Identify which cell holds the provided text, then report its (x, y) central coordinate. 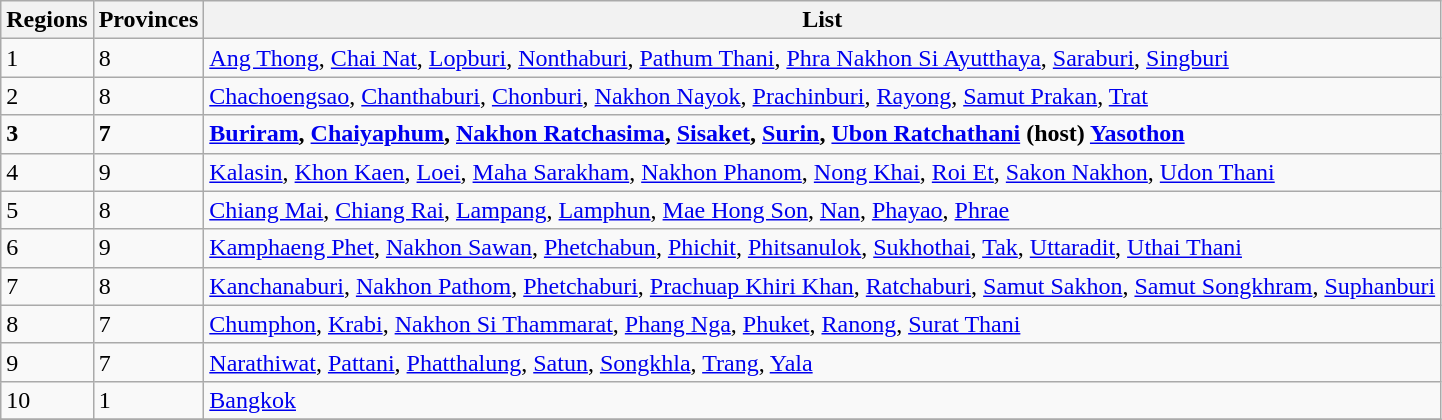
Narathiwat, Pattani, Phatthalung, Satun, Songkhla, Trang, Yala (822, 362)
10 (47, 400)
Chachoengsao, Chanthaburi, Chonburi, Nakhon Nayok, Prachinburi, Rayong, Samut Prakan, Trat (822, 96)
6 (47, 248)
Chiang Mai, Chiang Rai, Lampang, Lamphun, Mae Hong Son, Nan, Phayao, Phrae (822, 210)
Kamphaeng Phet, Nakhon Sawan, Phetchabun, Phichit, Phitsanulok, Sukhothai, Tak, Uttaradit, Uthai Thani (822, 248)
Bangkok (822, 400)
Chumphon, Krabi, Nakhon Si Thammarat, Phang Nga, Phuket, Ranong, Surat Thani (822, 324)
Regions (47, 20)
Kanchanaburi, Nakhon Pathom, Phetchaburi, Prachuap Khiri Khan, Ratchaburi, Samut Sakhon, Samut Songkhram, Suphanburi (822, 286)
2 (47, 96)
Ang Thong, Chai Nat, Lopburi, Nonthaburi, Pathum Thani, Phra Nakhon Si Ayutthaya, Saraburi, Singburi (822, 58)
5 (47, 210)
Buriram, Chaiyaphum, Nakhon Ratchasima, Sisaket, Surin, Ubon Ratchathani (host) Yasothon (822, 134)
4 (47, 172)
Kalasin, Khon Kaen, Loei, Maha Sarakham, Nakhon Phanom, Nong Khai, Roi Et, Sakon Nakhon, Udon Thani (822, 172)
Provinces (148, 20)
3 (47, 134)
List (822, 20)
